For the text-containing cell, return its midpoint in (x, y) coordinate format. 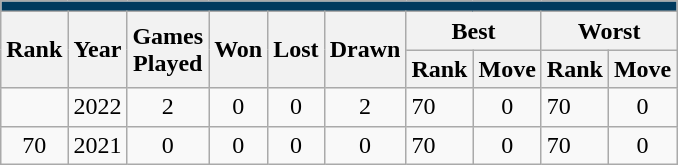
Worst (608, 31)
Drawn (365, 50)
Best (474, 31)
2021 (98, 145)
Won (238, 50)
2022 (98, 107)
Year (98, 50)
Lost (296, 50)
GamesPlayed (168, 50)
